Provide the (X, Y) coordinate of the cell's center where the given text is located.  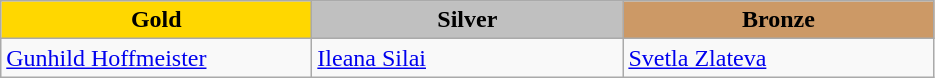
Gold (156, 20)
Gunhild Hoffmeister (156, 58)
Bronze (778, 20)
Svetla Zlateva (778, 58)
Ileana Silai (468, 58)
Silver (468, 20)
